Detect which cell encompasses the target text, then output its (X, Y) center coordinate. 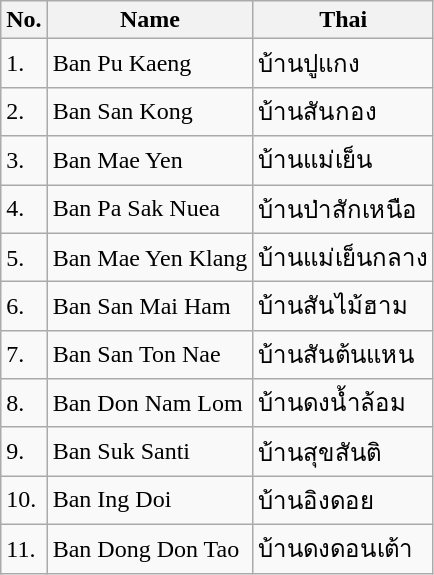
Thai (344, 20)
5. (24, 258)
บ้านแม่เย็นกลาง (344, 258)
4. (24, 208)
บ้านอิงดอย (344, 500)
Ban Mae Yen (150, 160)
10. (24, 500)
7. (24, 354)
6. (24, 306)
Ban San Mai Ham (150, 306)
บ้านแม่เย็น (344, 160)
บ้านป่าสักเหนือ (344, 208)
Ban Pu Kaeng (150, 64)
1. (24, 64)
บ้านดงดอนเต้า (344, 548)
บ้านสันกอง (344, 112)
บ้านปูแกง (344, 64)
Ban Ing Doi (150, 500)
3. (24, 160)
8. (24, 404)
Ban Mae Yen Klang (150, 258)
No. (24, 20)
11. (24, 548)
2. (24, 112)
บ้านดงน้ำล้อม (344, 404)
บ้านสันไม้ฮาม (344, 306)
Ban Pa Sak Nuea (150, 208)
Ban Don Nam Lom (150, 404)
บ้านสันต้นแหน (344, 354)
Ban San Ton Nae (150, 354)
9. (24, 452)
Name (150, 20)
Ban San Kong (150, 112)
Ban Suk Santi (150, 452)
บ้านสุขสันติ (344, 452)
Ban Dong Don Tao (150, 548)
